Pinpoint the cell where the given text exists, returning its [X, Y] midpoint coordinate. 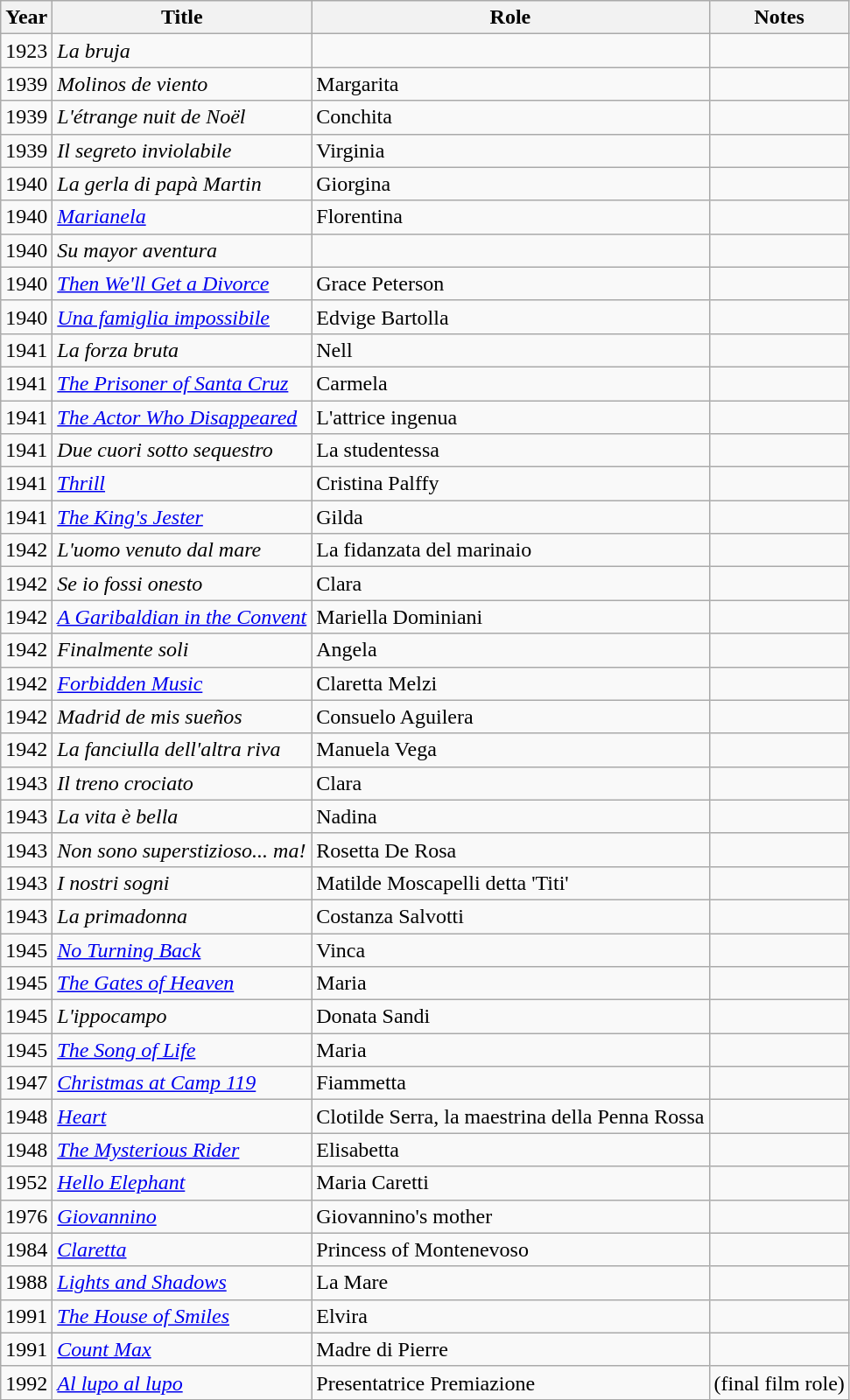
Thrill [182, 484]
1988 [26, 1283]
Heart [182, 1116]
Angela [510, 650]
Clotilde Serra, la maestrina della Penna Rossa [510, 1116]
Edvige Bartolla [510, 317]
Giovannino's mother [510, 1216]
1947 [26, 1083]
Maria Caretti [510, 1183]
Then We'll Get a Divorce [182, 283]
Madre di Pierre [510, 1349]
Gilda [510, 517]
(final film role) [779, 1382]
Role [510, 17]
La forza bruta [182, 350]
La studentessa [510, 451]
L'étrange nuit de Noël [182, 117]
Virginia [510, 150]
La gerla di papà Martin [182, 184]
Finalmente soli [182, 650]
Claretta [182, 1249]
La Mare [510, 1283]
La vita è bella [182, 816]
Giorgina [510, 184]
L'uomo venuto dal mare [182, 550]
Matilde Moscapelli detta 'Titi' [510, 883]
The Mysterious Rider [182, 1150]
Marianela [182, 217]
The King's Jester [182, 517]
Due cuori sotto sequestro [182, 451]
Una famiglia impossibile [182, 317]
Madrid de mis sueños [182, 717]
I nostri sogni [182, 883]
Elisabetta [510, 1150]
Carmela [510, 383]
Claretta Melzi [510, 683]
1992 [26, 1382]
1984 [26, 1249]
Nadina [510, 816]
Al lupo al lupo [182, 1382]
Count Max [182, 1349]
Costanza Salvotti [510, 916]
Presentatrice Premiazione [510, 1382]
Elvira [510, 1316]
Princess of Montenevoso [510, 1249]
The Gates of Heaven [182, 983]
The Prisoner of Santa Cruz [182, 383]
Manuela Vega [510, 750]
L'attrice ingenua [510, 417]
The Actor Who Disappeared [182, 417]
Consuelo Aguilera [510, 717]
The Song of Life [182, 1050]
Giovannino [182, 1216]
Florentina [510, 217]
Hello Elephant [182, 1183]
La primadonna [182, 916]
1976 [26, 1216]
Non sono superstizioso... ma! [182, 850]
A Garibaldian in the Convent [182, 617]
La bruja [182, 51]
Mariella Dominiani [510, 617]
Margarita [510, 84]
Year [26, 17]
Su mayor aventura [182, 250]
Vinca [510, 949]
Il segreto inviolabile [182, 150]
Se io fossi onesto [182, 584]
Nell [510, 350]
1923 [26, 51]
Notes [779, 17]
Cristina Palffy [510, 484]
Lights and Shadows [182, 1283]
Fiammetta [510, 1083]
The House of Smiles [182, 1316]
L'ippocampo [182, 1017]
Donata Sandi [510, 1017]
Molinos de viento [182, 84]
Rosetta De Rosa [510, 850]
Conchita [510, 117]
Il treno crociato [182, 783]
Forbidden Music [182, 683]
Christmas at Camp 119 [182, 1083]
La fanciulla dell'altra riva [182, 750]
Title [182, 17]
Grace Peterson [510, 283]
1952 [26, 1183]
La fidanzata del marinaio [510, 550]
No Turning Back [182, 949]
